Determine the (x, y) coordinate at the center of the cell enclosing the given text.  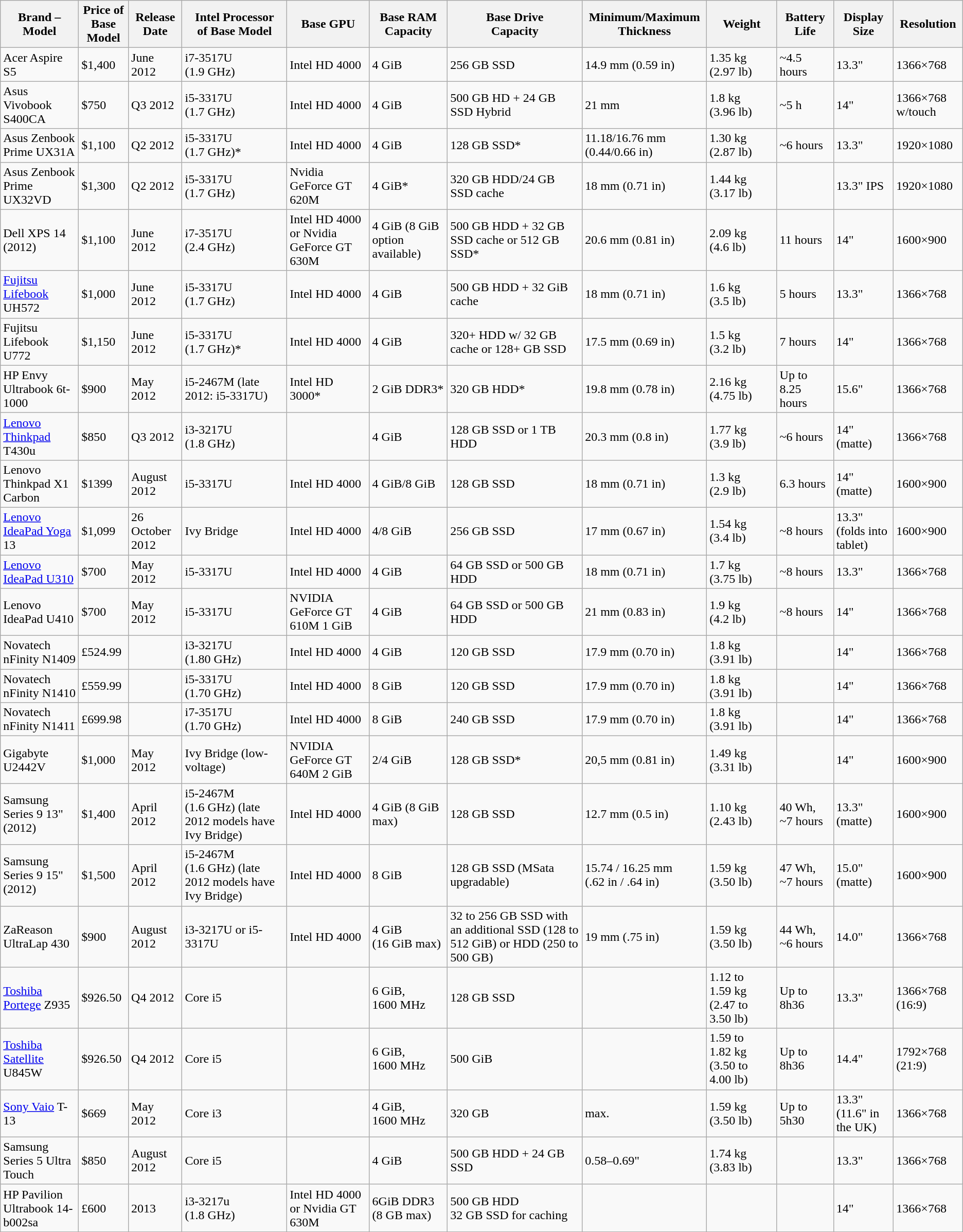
14.9 mm (0.59 in) (645, 65)
14.4" (863, 1059)
500 GB HDD + 32 GB SSD cache or 512 GB SSD* (515, 240)
Fujitsu Lifebook U772 (40, 342)
Samsung Series 9 15" (2012) (40, 876)
500 GB HDD + 24 GB SSD (515, 1160)
2.09 kg (4.6 lb) (742, 240)
i3-3217U (1.80 GHz) (235, 652)
5 hours (805, 294)
320+ HDD w/ 32 GB cache or 128+ GB SSD (515, 342)
$1,150 (104, 342)
500 GB HDD + 32 GiB cache (515, 294)
128 GB SSD or 1 TB HDD (515, 436)
Lenovo Thinkpad T430u (40, 436)
Weight (742, 24)
Asus Vivobook S400CA (40, 105)
17.5 mm (0.69 in) (645, 342)
i7-3517U (2.4 GHz) (235, 240)
26 October 2012 (155, 531)
Samsung Series 5 Ultra Touch (40, 1160)
19.8 mm (0.78 in) (645, 389)
i3-3217U or i5-3317U (235, 936)
1.59 to 1.82 kg (3.50 to 4.00 lb) (742, 1059)
Lenovo IdeaPad U310 (40, 571)
1.77 kg (3.9 lb) (742, 436)
Novatech nFinity N1410 (40, 686)
1.49 kg (3.31 lb) (742, 760)
Lenovo IdeaPad Yoga 13 (40, 531)
20.3 mm (0.8 in) (645, 436)
1.44 kg (3.17 lb) (742, 186)
15.74 / 16.25 mm(.62 in / .64 in) (645, 876)
i5-2467M (late 2012: i5-3317U) (235, 389)
128 GB SSD (MSata upgradable) (515, 876)
NVIDIA GeForce GT 610M 1 GiB (328, 612)
$1399 (104, 484)
HP Pavilion Ultrabook 14-b002sa (40, 1208)
Sony Vaio T-13 (40, 1113)
i3-3217u(1.8 GHz) (235, 1208)
4/8 GiB (408, 531)
~5 h (805, 105)
i7-3517U (1.9 GHz) (235, 65)
Asus Zenbook Prime UX31A (40, 145)
13.3" IPS (863, 186)
1.9 kg (4.2 lb) (742, 612)
13.3" (matte) (863, 814)
Samsung Series 9 13" (2012) (40, 814)
£524.99 (104, 652)
47 Wh, ~7 hours (805, 876)
Base DriveCapacity (515, 24)
i7-3517U (1.70 GHz) (235, 719)
20,5 mm (0.81 in) (645, 760)
Minimum/MaximumThickness (645, 24)
Asus Zenbook Prime UX32VD (40, 186)
4 GiB/8 GiB (408, 484)
21 mm (645, 105)
ZaReason UltraLap 430 (40, 936)
Intel HD 3000* (328, 389)
$1,300 (104, 186)
Lenovo IdeaPad U410 (40, 612)
Nvidia GeForce GT 620M (328, 186)
20.6 mm (0.81 in) (645, 240)
6GiB DDR3(8 GB max) (408, 1208)
$1,500 (104, 876)
1.35 kg (2.97 lb) (742, 65)
4 GiB (8 GiB option available) (408, 240)
max. (645, 1113)
2.16 kg (4.75 lb) (742, 389)
Up to 5h30 (805, 1113)
1366×768 w/touch (928, 105)
1.7 kg (3.75 lb) (742, 571)
Battery Life (805, 24)
500 GB HD + 24 GB SSD Hybrid (515, 105)
7 hours (805, 342)
21 mm (0.83 in) (645, 612)
1.6 kg (3.5 lb) (742, 294)
19 mm (.75 in) (645, 936)
~4.5 hours (805, 65)
4 GiB (8 GiB max) (408, 814)
0.58–0.69" (645, 1160)
Ivy Bridge (low-voltage) (235, 760)
i5-3317U (1.70 GHz) (235, 686)
Release Date (155, 24)
£699.98 (104, 719)
Novatech nFinity N1411 (40, 719)
320 GB HDD/24 GB SSD cache (515, 186)
4 GiB* (408, 186)
4 GiB (16 GiB max) (408, 936)
1.74 kg (3.83 lb) (742, 1160)
2 GiB DDR3* (408, 389)
13.3" (folds into tablet) (863, 531)
1366×768 (16:9) (928, 998)
Ivy Bridge (235, 531)
Toshiba Satellite U845W (40, 1059)
Display Size (863, 24)
1792×768 (21:9) (928, 1059)
Intel HD 4000 or Nvidia GeForce GT 630M (328, 240)
1.30 kg (2.87 lb) (742, 145)
2013 (155, 1208)
Toshiba Portege Z935 (40, 998)
HP Envy Ultrabook 6t-1000 (40, 389)
£559.99 (104, 686)
NVIDIA GeForce GT 640M 2 GiB (328, 760)
Lenovo Thinkpad X1 Carbon (40, 484)
1.10 kg (2.43 lb) (742, 814)
1.54 kg (3.4 lb) (742, 531)
Resolution (928, 24)
Price ofBase Model (104, 24)
17 mm (0.67 in) (645, 531)
1.8 kg (3.96 lb) (742, 105)
2/4 GiB (408, 760)
11 hours (805, 240)
1.5 kg (3.2 lb) (742, 342)
Gigabyte U2442V (40, 760)
1.3 kg (2.9 lb) (742, 484)
40 Wh, ~7 hours (805, 814)
Acer Aspire S5 (40, 65)
500 GiB (515, 1059)
Novatech nFinity N1409 (40, 652)
4 GiB, 1600 MHz (408, 1113)
Dell XPS 14 (2012) (40, 240)
$1,099 (104, 531)
Base GPU (328, 24)
Base RAMCapacity (408, 24)
£600 (104, 1208)
6.3 hours (805, 484)
13.3" (11.6" in the UK) (863, 1113)
15.6" (863, 389)
Up to 8.25 hours (805, 389)
1.12 to 1.59 kg (2.47 to 3.50 lb) (742, 998)
Intel HD 4000 or Nvidia GT 630M (328, 1208)
Fujitsu Lifebook UH572 (40, 294)
32 to 256 GB SSD with an additional SSD (128 to 512 GiB) or HDD (250 to 500 GB) (515, 936)
320 GB HDD* (515, 389)
14.0" (863, 936)
i3-3217U (1.8 GHz) (235, 436)
240 GB SSD (515, 719)
44 Wh, ~6 hours (805, 936)
12.7 mm (0.5 in) (645, 814)
$669 (104, 1113)
500 GB HDD32 GB SSD for caching (515, 1208)
Core i3 (235, 1113)
15.0" (matte) (863, 876)
$750 (104, 105)
11.18/16.76 mm (0.44/0.66 in) (645, 145)
Brand – Model (40, 24)
Intel Processorof Base Model (235, 24)
320 GB (515, 1113)
